From the cell containing the given text, extract its center point as [X, Y] coordinate. 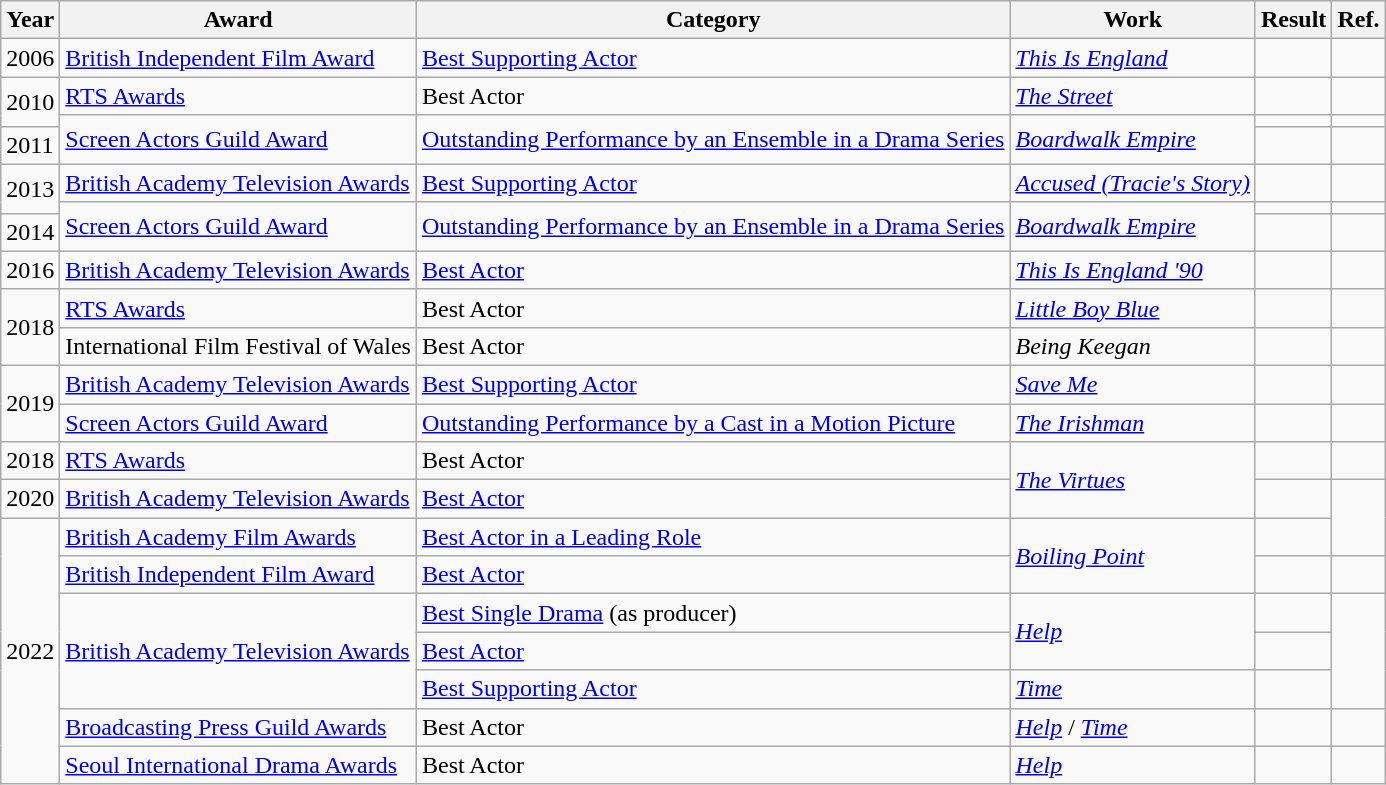
Broadcasting Press Guild Awards [238, 727]
Award [238, 20]
Best Actor in a Leading Role [713, 537]
Category [713, 20]
Little Boy Blue [1132, 308]
Time [1132, 689]
2011 [30, 145]
Help / Time [1132, 727]
2022 [30, 651]
Boiling Point [1132, 556]
2020 [30, 499]
Year [30, 20]
The Irishman [1132, 423]
Work [1132, 20]
Ref. [1358, 20]
2016 [30, 270]
Save Me [1132, 384]
The Virtues [1132, 480]
Outstanding Performance by a Cast in a Motion Picture [713, 423]
British Academy Film Awards [238, 537]
International Film Festival of Wales [238, 346]
This Is England '90 [1132, 270]
Being Keegan [1132, 346]
Accused (Tracie's Story) [1132, 183]
Best Single Drama (as producer) [713, 613]
2010 [30, 102]
2006 [30, 58]
2014 [30, 232]
This Is England [1132, 58]
The Street [1132, 96]
2013 [30, 188]
Result [1293, 20]
Seoul International Drama Awards [238, 765]
2019 [30, 403]
